Scan for the cell matching the given text and deliver its [X, Y] coordinate at center. 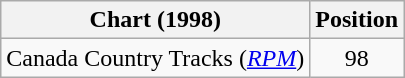
98 [357, 58]
Chart (1998) [156, 20]
Canada Country Tracks (RPM) [156, 58]
Position [357, 20]
